Pinpoint the cell where the given text exists, returning its [X, Y] midpoint coordinate. 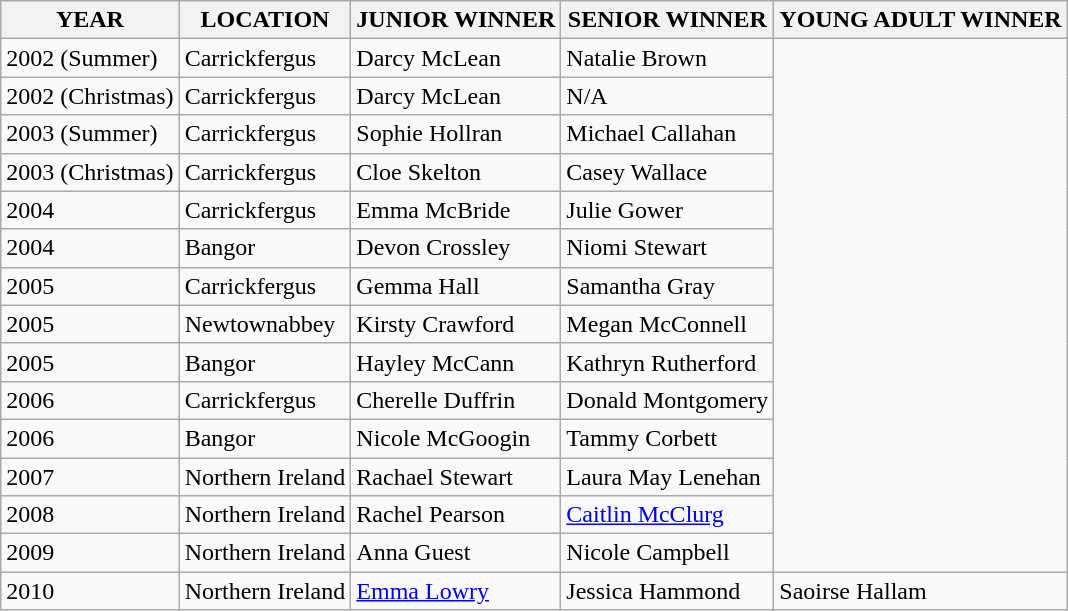
Casey Wallace [668, 172]
Kathryn Rutherford [668, 362]
Cherelle Duffrin [456, 400]
SENIOR WINNER [668, 20]
2003 (Christmas) [90, 172]
Gemma Hall [456, 286]
Cloe Skelton [456, 172]
N/A [668, 96]
Emma Lowry [456, 591]
Nicole Campbell [668, 553]
Newtownabbey [265, 324]
2002 (Summer) [90, 58]
JUNIOR WINNER [456, 20]
YEAR [90, 20]
Jessica Hammond [668, 591]
2002 (Christmas) [90, 96]
Samantha Gray [668, 286]
Niomi Stewart [668, 248]
Rachael Stewart [456, 477]
Rachel Pearson [456, 515]
Sophie Hollran [456, 134]
2009 [90, 553]
Anna Guest [456, 553]
Laura May Lenehan [668, 477]
Saoirse Hallam [920, 591]
YOUNG ADULT WINNER [920, 20]
2003 (Summer) [90, 134]
Julie Gower [668, 210]
2010 [90, 591]
Emma McBride [456, 210]
Hayley McCann [456, 362]
Tammy Corbett [668, 438]
Natalie Brown [668, 58]
LOCATION [265, 20]
2007 [90, 477]
Devon Crossley [456, 248]
2008 [90, 515]
Megan McConnell [668, 324]
Nicole McGoogin [456, 438]
Caitlin McClurg [668, 515]
Michael Callahan [668, 134]
Kirsty Crawford [456, 324]
Donald Montgomery [668, 400]
